Search for the cell housing the specified text and yield its [x, y] center coordinate. 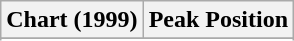
Chart (1999) [72, 20]
Peak Position [218, 20]
